Pinpoint the cell where the given text exists, returning its [X, Y] midpoint coordinate. 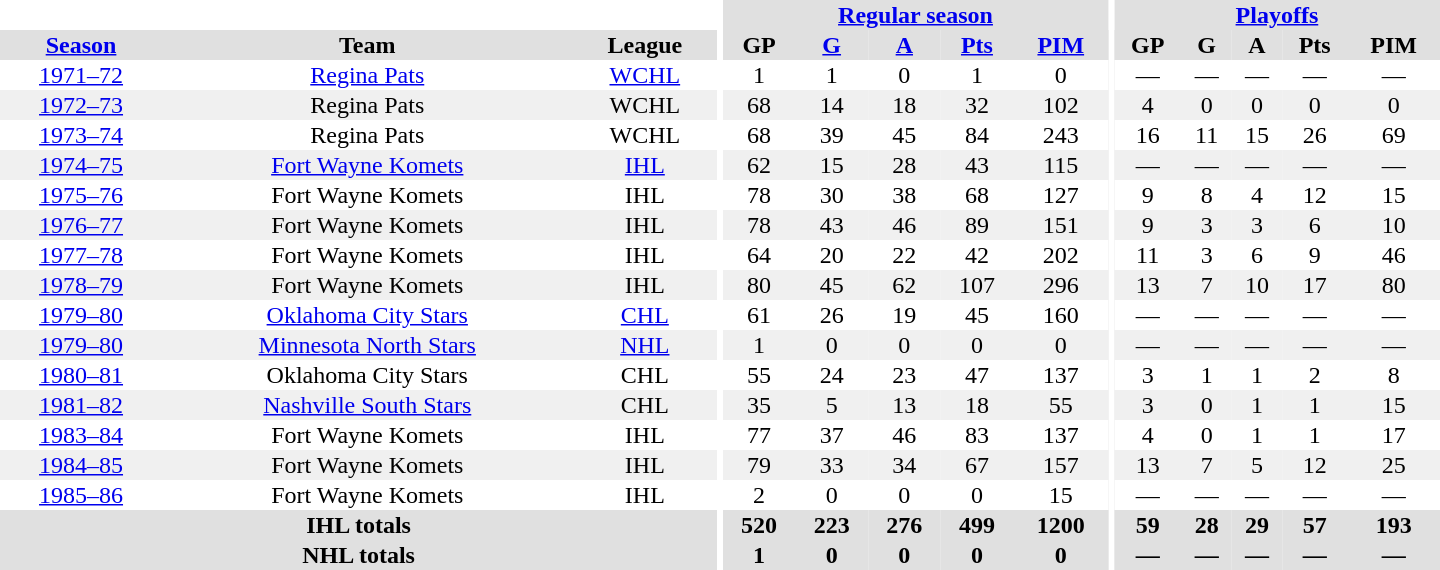
127 [1060, 195]
25 [1394, 465]
1200 [1060, 525]
223 [832, 525]
1985–86 [81, 495]
115 [1060, 165]
102 [1060, 105]
57 [1314, 525]
151 [1060, 225]
69 [1394, 135]
16 [1148, 135]
30 [832, 195]
24 [832, 375]
296 [1060, 285]
29 [1257, 525]
1981–82 [81, 405]
1976–77 [81, 225]
34 [904, 465]
Nashville South Stars [367, 405]
Playoffs [1277, 15]
38 [904, 195]
1975–76 [81, 195]
89 [978, 225]
77 [760, 435]
1980–81 [81, 375]
499 [978, 525]
107 [978, 285]
157 [1060, 465]
1983–84 [81, 435]
1972–73 [81, 105]
Team [367, 45]
64 [760, 255]
35 [760, 405]
Minnesota North Stars [367, 345]
NHL totals [358, 555]
14 [832, 105]
19 [904, 315]
67 [978, 465]
Regular season [916, 15]
1974–75 [81, 165]
1984–85 [81, 465]
42 [978, 255]
79 [760, 465]
20 [832, 255]
23 [904, 375]
59 [1148, 525]
32 [978, 105]
League [644, 45]
193 [1394, 525]
33 [832, 465]
47 [978, 375]
1971–72 [81, 75]
61 [760, 315]
Season [81, 45]
160 [1060, 315]
1978–79 [81, 285]
1973–74 [81, 135]
243 [1060, 135]
84 [978, 135]
202 [1060, 255]
22 [904, 255]
520 [760, 525]
IHL totals [358, 525]
1977–78 [81, 255]
NHL [644, 345]
39 [832, 135]
276 [904, 525]
37 [832, 435]
83 [978, 435]
